Scan for the cell matching the given text and deliver its [x, y] coordinate at center. 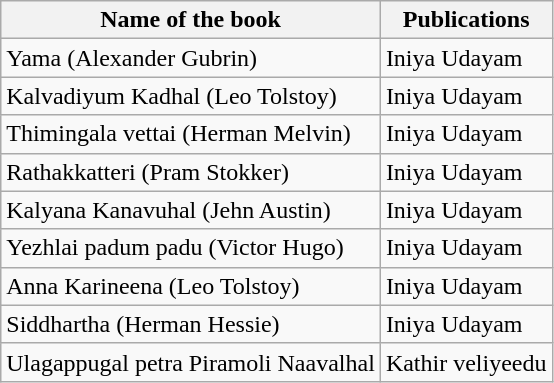
Ulagappugal petra Piramoli Naavalhal [191, 362]
Siddhartha (Herman Hessie) [191, 324]
Publications [466, 20]
Name of the book [191, 20]
Rathakkatteri (Pram Stokker) [191, 172]
Anna Karineena (Leo Tolstoy) [191, 286]
Yama (Alexander Gubrin) [191, 58]
Kathir veliyeedu [466, 362]
Thimingala vettai (Herman Melvin) [191, 134]
Kalyana Kanavuhal (Jehn Austin) [191, 210]
Kalvadiyum Kadhal (Leo Tolstoy) [191, 96]
Yezhlai padum padu (Victor Hugo) [191, 248]
